Scan for the cell matching the given text and deliver its (x, y) coordinate at center. 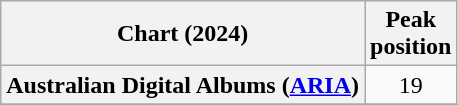
Chart (2024) (183, 34)
Peakposition (411, 34)
Australian Digital Albums (ARIA) (183, 85)
19 (411, 85)
